Pinpoint the cell where the given text exists, returning its [x, y] midpoint coordinate. 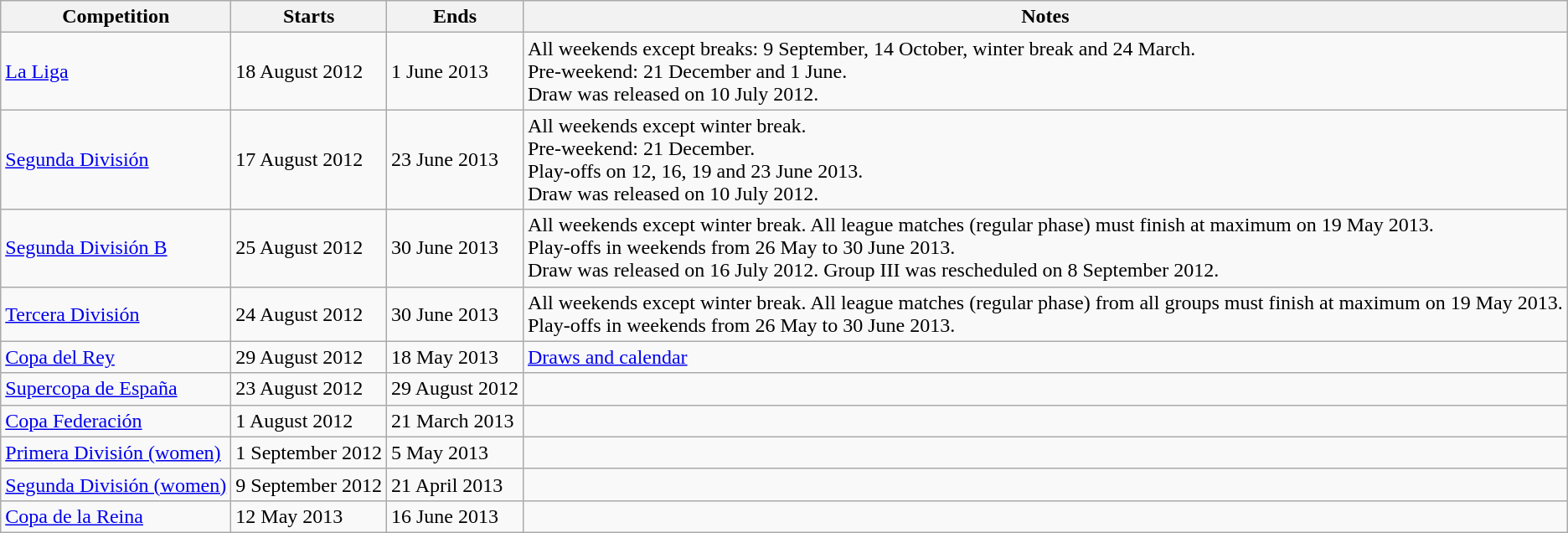
Notes [1045, 17]
Segunda División [116, 159]
23 August 2012 [309, 389]
23 June 2013 [454, 159]
Draws and calendar [1045, 357]
9 September 2012 [309, 484]
12 May 2013 [309, 516]
21 March 2013 [454, 421]
21 April 2013 [454, 484]
Copa Federación [116, 421]
Tercera División [116, 313]
Copa de la Reina [116, 516]
Segunda División (women) [116, 484]
Segunda División B [116, 248]
5 May 2013 [454, 453]
All weekends except breaks: 9 September, 14 October, winter break and 24 March.Pre-weekend: 21 December and 1 June.Draw was released on 10 July 2012. [1045, 71]
18 August 2012 [309, 71]
Competition [116, 17]
Starts [309, 17]
18 May 2013 [454, 357]
Primera División (women) [116, 453]
Ends [454, 17]
La Liga [116, 71]
1 September 2012 [309, 453]
24 August 2012 [309, 313]
Copa del Rey [116, 357]
1 August 2012 [309, 421]
16 June 2013 [454, 516]
All weekends except winter break.Pre-weekend: 21 December.Play-offs on 12, 16, 19 and 23 June 2013.Draw was released on 10 July 2012. [1045, 159]
Supercopa de España [116, 389]
25 August 2012 [309, 248]
1 June 2013 [454, 71]
17 August 2012 [309, 159]
